Return the [X, Y] coordinate for the center point of the cell that contains the specified text.  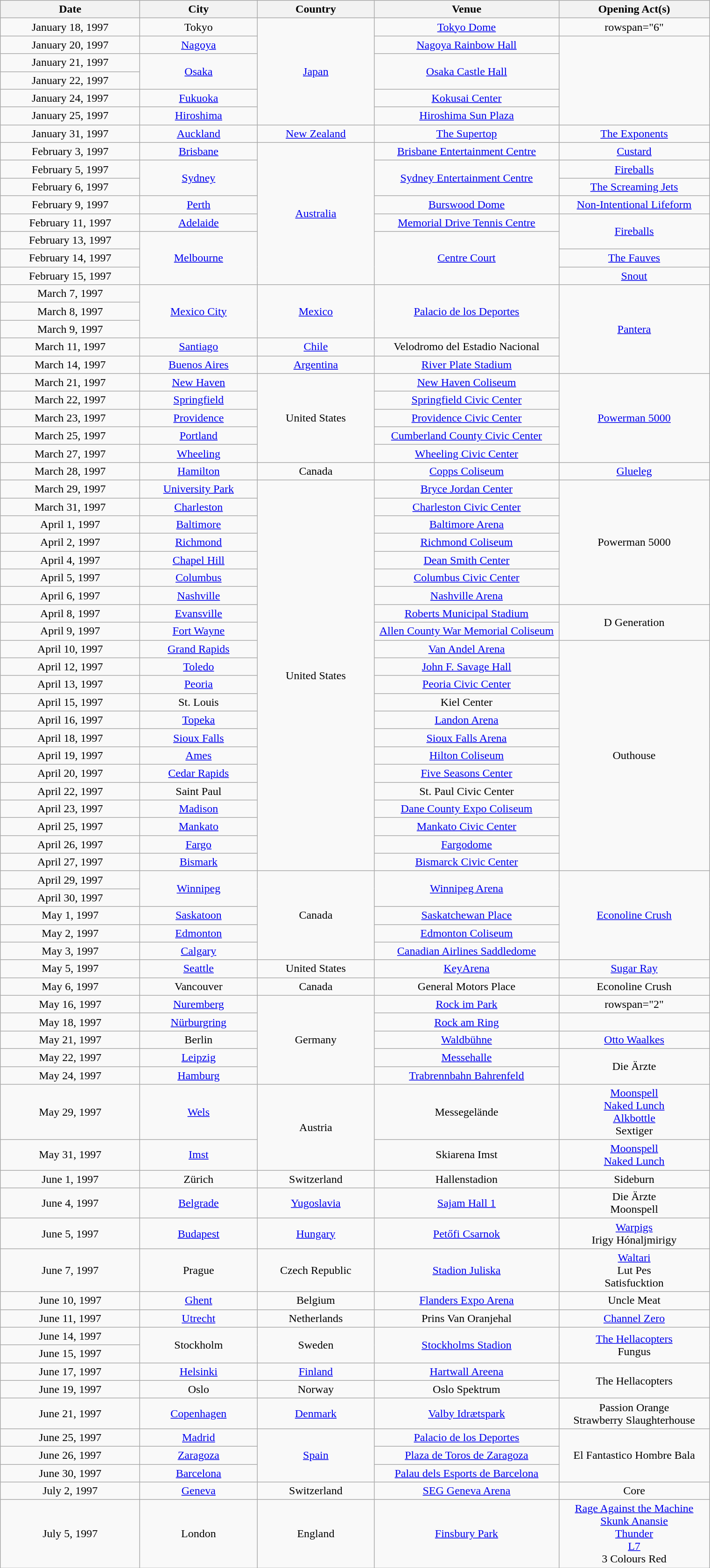
April 2, 1997 [70, 542]
Nashville [199, 596]
Leipzig [199, 1057]
May 24, 1997 [70, 1075]
Sugar Ray [634, 969]
The HellacoptersFungus [634, 1345]
Germany [316, 1040]
D Generation [634, 622]
Hartwall Areena [467, 1371]
Argentina [316, 365]
February 3, 1997 [70, 151]
Sydney [199, 178]
Non-Intentional Lifeform [634, 204]
Cumberland County Civic Center [467, 436]
New Zealand [316, 134]
Finsbury Park [467, 1534]
April 25, 1997 [70, 827]
Brisbane [199, 151]
Pantera [634, 329]
July 2, 1997 [70, 1491]
Nürburgring [199, 1022]
March 25, 1997 [70, 436]
June 30, 1997 [70, 1473]
Oslo [199, 1389]
Perth [199, 204]
Stockholm [199, 1345]
Sideburn [634, 1179]
Hiroshima [199, 116]
MoonspellNaked LunchAlkbottleSextiger [634, 1112]
June 10, 1997 [70, 1301]
January 31, 1997 [70, 134]
Wheeling [199, 453]
June 26, 1997 [70, 1455]
Nashville Arena [467, 596]
May 21, 1997 [70, 1040]
Santiago [199, 347]
June 1, 1997 [70, 1179]
The Fauves [634, 258]
Burswood Dome [467, 204]
Adelaide [199, 223]
Richmond Coliseum [467, 542]
May 1, 1997 [70, 915]
Waldbühne [467, 1040]
Hiroshima Sun Plaza [467, 116]
May 22, 1997 [70, 1057]
Peoria Civic Center [467, 684]
Belgium [316, 1301]
Rage Against the MachineSkunk AnansieThunderL73 Colours Red [634, 1534]
Bryce Jordan Center [467, 489]
April 8, 1997 [70, 613]
Columbus [199, 578]
June 5, 1997 [70, 1233]
Opening Act(s) [634, 9]
Calgary [199, 951]
WaltariLut PesSatisfucktion [634, 1270]
Providence Civic Center [467, 418]
Yugoslavia [316, 1203]
Die ÄrzteMoonspell [634, 1203]
Ghent [199, 1301]
April 26, 1997 [70, 844]
Stadion Juliska [467, 1270]
May 29, 1997 [70, 1112]
January 20, 1997 [70, 45]
Allen County War Memorial Coliseum [467, 631]
March 14, 1997 [70, 365]
Columbus Civic Center [467, 578]
Hamburg [199, 1075]
March 22, 1997 [70, 400]
February 6, 1997 [70, 187]
Bismarck Civic Center [467, 862]
April 4, 1997 [70, 560]
May 6, 1997 [70, 986]
Petőfi Csarnok [467, 1233]
March 23, 1997 [70, 418]
June 7, 1997 [70, 1270]
Zürich [199, 1179]
Japan [316, 71]
Norway [316, 1389]
Core [634, 1491]
Helsinki [199, 1371]
Peoria [199, 684]
Fargo [199, 844]
Winnipeg Arena [467, 889]
Utrecht [199, 1318]
January 25, 1997 [70, 116]
January 22, 1997 [70, 80]
Van Andel Arena [467, 649]
May 5, 1997 [70, 969]
June 19, 1997 [70, 1389]
Austria [316, 1127]
March 31, 1997 [70, 506]
March 28, 1997 [70, 471]
Messegelände [467, 1112]
February 14, 1997 [70, 258]
Centre Court [467, 258]
Dean Smith Center [467, 560]
April 15, 1997 [70, 702]
April 29, 1997 [70, 880]
Chile [316, 347]
Baltimore Arena [467, 525]
April 27, 1997 [70, 862]
April 16, 1997 [70, 720]
Snout [634, 276]
Custard [634, 151]
Rock am Ring [467, 1022]
General Motors Place [467, 986]
Stockholms Stadion [467, 1345]
Geneva [199, 1491]
London [199, 1534]
Baltimore [199, 525]
Sioux Falls Arena [467, 738]
Sydney Entertainment Centre [467, 178]
March 8, 1997 [70, 311]
Madrid [199, 1437]
Saskatchewan Place [467, 915]
June 21, 1997 [70, 1413]
April 13, 1997 [70, 684]
Nuremberg [199, 1004]
Charleston Civic Center [467, 506]
Budapest [199, 1233]
Velodromo del Estadio Nacional [467, 347]
Springfield [199, 400]
May 2, 1997 [70, 933]
May 3, 1997 [70, 951]
March 21, 1997 [70, 382]
Hallenstadion [467, 1179]
Valby Idrætspark [467, 1413]
January 21, 1997 [70, 63]
New Haven Coliseum [467, 382]
Mexico [316, 311]
June 15, 1997 [70, 1354]
El Fantastico Hombre Bala [634, 1455]
April 6, 1997 [70, 596]
Fort Wayne [199, 631]
Vancouver [199, 986]
February 5, 1997 [70, 169]
Tokyo [199, 27]
January 18, 1997 [70, 27]
SEG Geneva Arena [467, 1491]
Osaka Castle Hall [467, 71]
Toledo [199, 667]
Plaza de Toros de Zaragoza [467, 1455]
May 31, 1997 [70, 1155]
Nagoya [199, 45]
The Screaming Jets [634, 187]
Dane County Expo Coliseum [467, 809]
Tokyo Dome [467, 27]
City [199, 9]
Auckland [199, 134]
Wheeling Civic Center [467, 453]
January 24, 1997 [70, 98]
Messehalle [467, 1057]
June 4, 1997 [70, 1203]
February 13, 1997 [70, 240]
February 9, 1997 [70, 204]
February 15, 1997 [70, 276]
Denmark [316, 1413]
Barcelona [199, 1473]
Mankato Civic Center [467, 827]
June 17, 1997 [70, 1371]
KeyArena [467, 969]
Oslo Spektrum [467, 1389]
Roberts Municipal Stadium [467, 613]
Edmonton [199, 933]
March 11, 1997 [70, 347]
Wels [199, 1112]
Die Ärzte [634, 1066]
The Exponents [634, 134]
February 11, 1997 [70, 223]
Mankato [199, 827]
Copenhagen [199, 1413]
England [316, 1534]
Passion OrangeStrawberry Slaughterhouse [634, 1413]
April 10, 1997 [70, 649]
Saskatoon [199, 915]
Australia [316, 213]
Hungary [316, 1233]
Otto Waalkes [634, 1040]
Chapel Hill [199, 560]
Seattle [199, 969]
Brisbane Entertainment Centre [467, 151]
Nagoya Rainbow Hall [467, 45]
Topeka [199, 720]
Five Seasons Center [467, 773]
April 20, 1997 [70, 773]
rowspan="6" [634, 27]
Charleston [199, 506]
April 23, 1997 [70, 809]
July 5, 1997 [70, 1534]
April 12, 1997 [70, 667]
Fukuoka [199, 98]
Netherlands [316, 1318]
April 22, 1997 [70, 791]
Madison [199, 809]
Berlin [199, 1040]
Portland [199, 436]
Kiel Center [467, 702]
Richmond [199, 542]
Sweden [316, 1345]
April 19, 1997 [70, 755]
Czech Republic [316, 1270]
Melbourne [199, 258]
Winnipeg [199, 889]
Edmonton Coliseum [467, 933]
The Hellacopters [634, 1380]
Fargodome [467, 844]
March 29, 1997 [70, 489]
Zaragoza [199, 1455]
March 27, 1997 [70, 453]
Memorial Drive Tennis Centre [467, 223]
March 7, 1997 [70, 294]
Ames [199, 755]
Copps Coliseum [467, 471]
Grand Rapids [199, 649]
Canadian Airlines Saddledome [467, 951]
Channel Zero [634, 1318]
June 25, 1997 [70, 1437]
Palau dels Esports de Barcelona [467, 1473]
John F. Savage Hall [467, 667]
Belgrade [199, 1203]
Sajam Hall 1 [467, 1203]
Prins Van Oranjehal [467, 1318]
April 30, 1997 [70, 898]
Flanders Expo Arena [467, 1301]
Hilton Coliseum [467, 755]
Bismark [199, 862]
Uncle Meat [634, 1301]
rowspan="2" [634, 1004]
Hamilton [199, 471]
New Haven [199, 382]
June 14, 1997 [70, 1336]
Kokusai Center [467, 98]
Buenos Aires [199, 365]
Finland [316, 1371]
Providence [199, 418]
June 11, 1997 [70, 1318]
April 9, 1997 [70, 631]
Saint Paul [199, 791]
St. Paul Civic Center [467, 791]
Sioux Falls [199, 738]
Osaka [199, 71]
Spain [316, 1455]
Evansville [199, 613]
April 5, 1997 [70, 578]
River Plate Stadium [467, 365]
April 18, 1997 [70, 738]
Springfield Civic Center [467, 400]
Glueleg [634, 471]
Venue [467, 9]
St. Louis [199, 702]
May 18, 1997 [70, 1022]
Landon Arena [467, 720]
University Park [199, 489]
Cedar Rapids [199, 773]
Outhouse [634, 755]
Date [70, 9]
Country [316, 9]
Rock im Park [467, 1004]
The Supertop [467, 134]
MoonspellNaked Lunch [634, 1155]
May 16, 1997 [70, 1004]
Trabrennbahn Bahrenfeld [467, 1075]
Mexico City [199, 311]
WarpigsIrigy Hónaljmirigy [634, 1233]
Imst [199, 1155]
April 1, 1997 [70, 525]
Prague [199, 1270]
Skiarena Imst [467, 1155]
March 9, 1997 [70, 329]
